Search for the cell housing the specified text and yield its (X, Y) center coordinate. 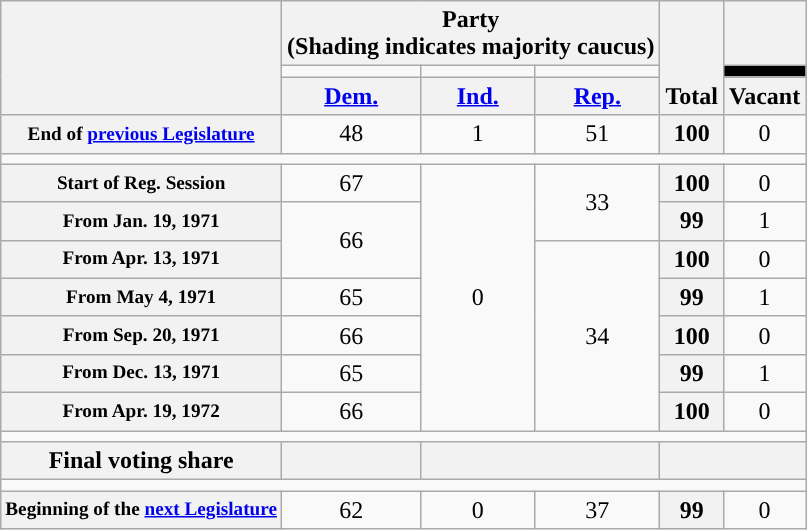
Rep. (598, 96)
Total (692, 58)
Party (Shading indicates majority caucus) (471, 34)
From Apr. 13, 1971 (142, 259)
End of previous Legislature (142, 134)
Beginning of the next Legislature (142, 510)
62 (352, 510)
From Apr. 19, 1972 (142, 411)
Final voting share (142, 461)
From May 4, 1971 (142, 297)
33 (598, 202)
From Dec. 13, 1971 (142, 373)
67 (352, 183)
Vacant (764, 96)
Ind. (478, 96)
34 (598, 335)
Dem. (352, 96)
From Jan. 19, 1971 (142, 221)
From Sep. 20, 1971 (142, 335)
51 (598, 134)
37 (598, 510)
Start of Reg. Session (142, 183)
48 (352, 134)
